Locate the cell with the specified text and output its (X, Y) center coordinate. 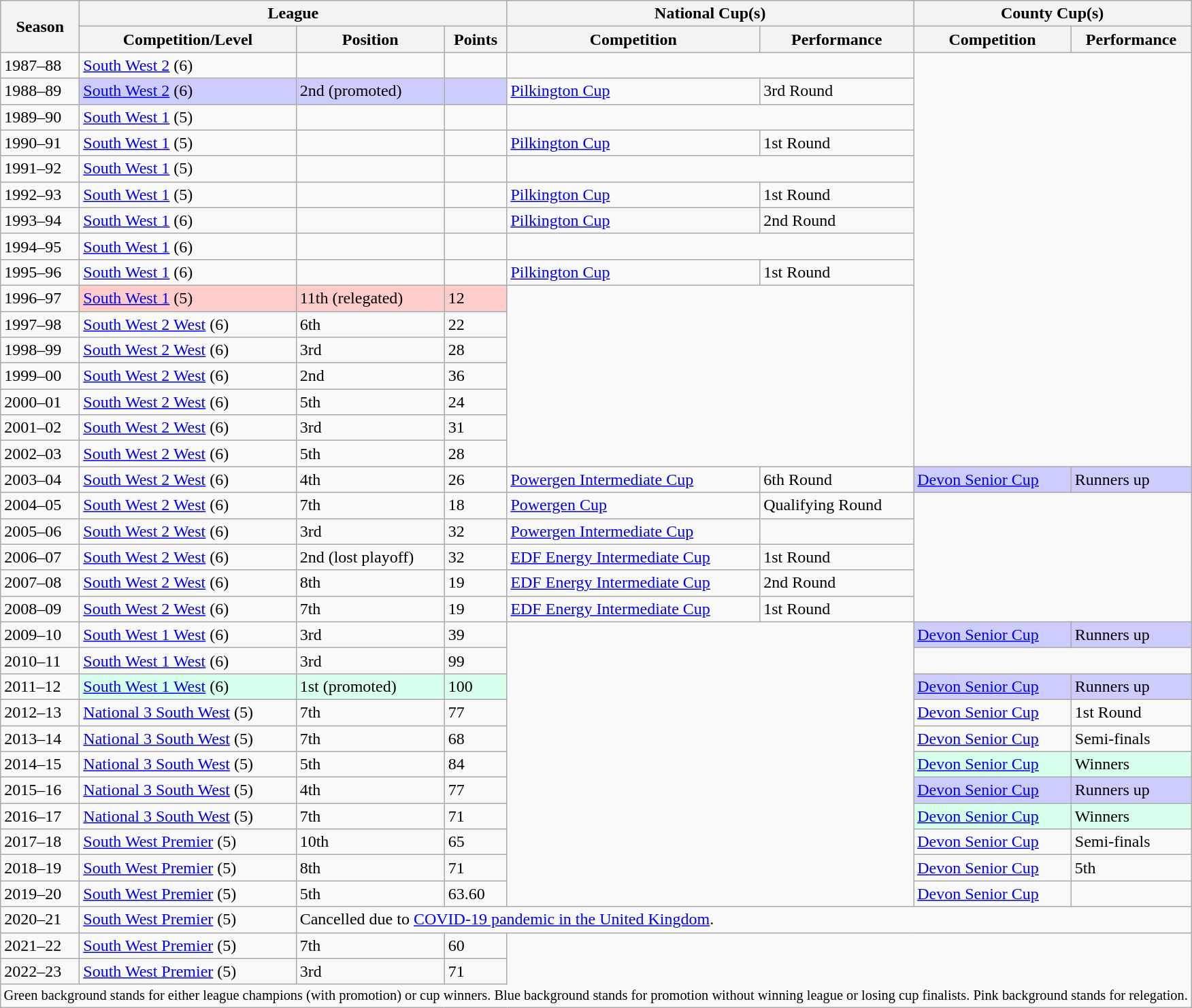
2018–19 (40, 868)
National Cup(s) (710, 14)
2001–02 (40, 428)
1995–96 (40, 272)
1987–88 (40, 65)
100 (476, 686)
1999–00 (40, 376)
1992–93 (40, 195)
League (293, 14)
Season (40, 27)
2nd (promoted) (370, 91)
60 (476, 945)
63.60 (476, 894)
39 (476, 635)
2014–15 (40, 765)
Cancelled due to COVID-19 pandemic in the United Kingdom. (744, 920)
2009–10 (40, 635)
26 (476, 480)
1994–95 (40, 246)
65 (476, 842)
11th (relegated) (370, 298)
2010–11 (40, 660)
1991–92 (40, 169)
2017–18 (40, 842)
2004–05 (40, 505)
Qualifying Round (837, 505)
2006–07 (40, 557)
2020–21 (40, 920)
2nd (lost playoff) (370, 557)
24 (476, 402)
2002–03 (40, 454)
2000–01 (40, 402)
36 (476, 376)
2021–22 (40, 945)
1989–90 (40, 117)
84 (476, 765)
1998–99 (40, 350)
2008–09 (40, 609)
Points (476, 39)
2022–23 (40, 971)
1st (promoted) (370, 686)
1997–98 (40, 324)
1990–91 (40, 143)
1988–89 (40, 91)
2019–20 (40, 894)
68 (476, 738)
18 (476, 505)
22 (476, 324)
Position (370, 39)
1996–97 (40, 298)
31 (476, 428)
12 (476, 298)
2005–06 (40, 531)
2013–14 (40, 738)
2003–04 (40, 480)
2016–17 (40, 816)
99 (476, 660)
2011–12 (40, 686)
10th (370, 842)
Powergen Cup (633, 505)
6th Round (837, 480)
3rd Round (837, 91)
County Cup(s) (1053, 14)
2015–16 (40, 790)
2007–08 (40, 583)
1993–94 (40, 220)
2012–13 (40, 712)
6th (370, 324)
2nd (370, 376)
Competition/Level (188, 39)
